Output the (x, y) coordinate of the center of the cell containing the given text.  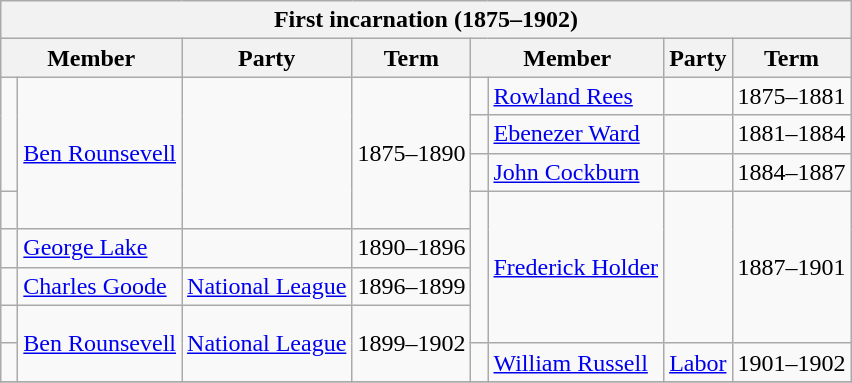
1875–1890 (412, 153)
John Cockburn (576, 172)
Rowland Rees (576, 96)
Frederick Holder (576, 267)
Charles Goode (100, 286)
William Russell (576, 362)
Ebenezer Ward (576, 134)
1890–1896 (412, 248)
First incarnation (1875–1902) (426, 20)
1875–1881 (792, 96)
1901–1902 (792, 362)
1881–1884 (792, 134)
1896–1899 (412, 286)
1899–1902 (412, 343)
George Lake (100, 248)
Labor (698, 362)
1887–1901 (792, 267)
1884–1887 (792, 172)
